Search for the cell housing the specified text and yield its [x, y] center coordinate. 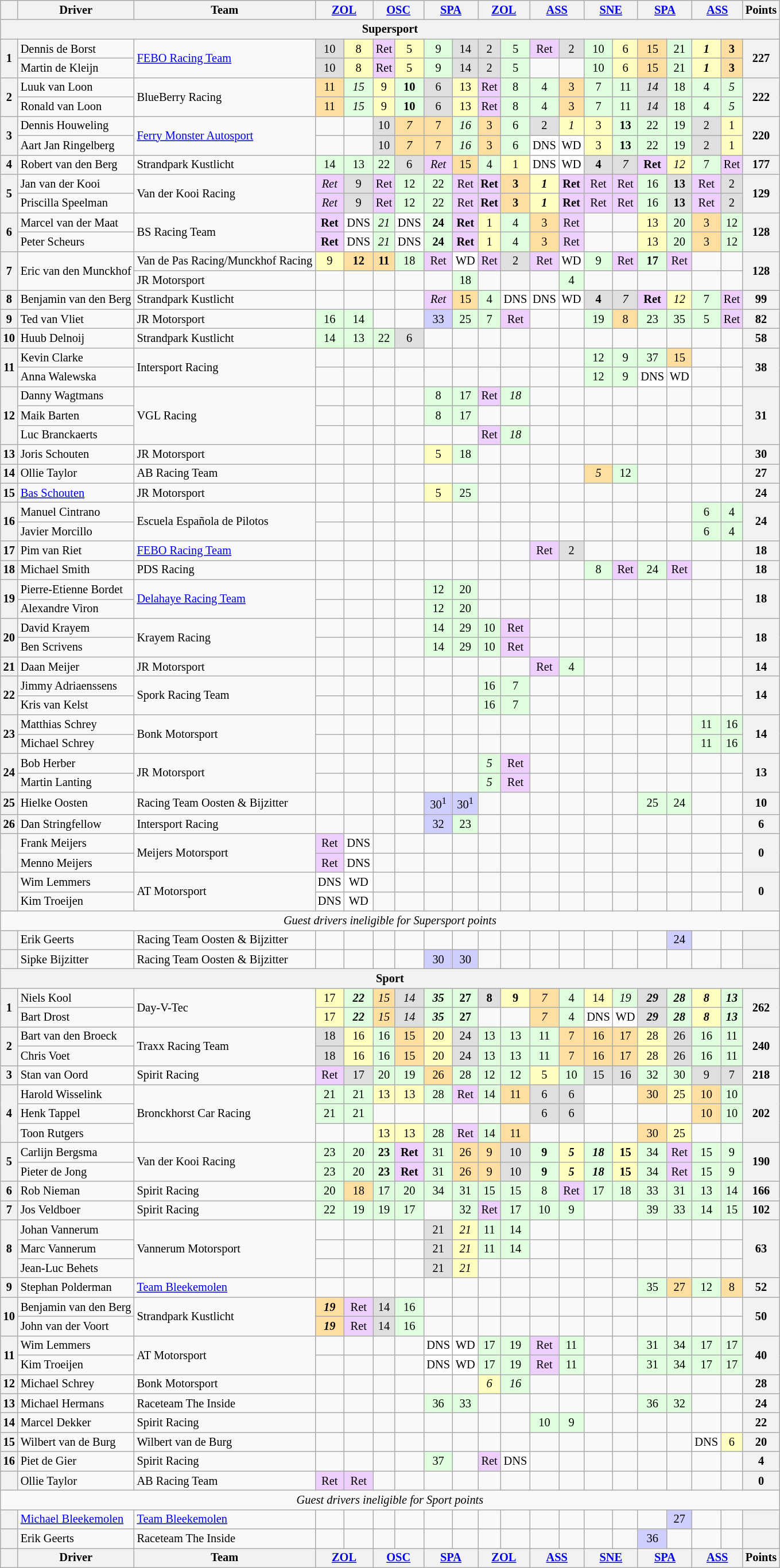
Bas Schouten [76, 493]
Vannerum Motorsport [225, 1248]
Van de Pas Racing/Munckhof Racing [225, 261]
227 [761, 59]
Alexandre Viron [76, 609]
Stephan Polderman [76, 1287]
Luuk van Loon [76, 87]
Pieter de Jong [76, 1172]
Eric van den Munckhof [76, 271]
Marcel Dekker [76, 1423]
Carlijn Bergsma [76, 1152]
Luc Branckaerts [76, 435]
Robert van den Berg [76, 165]
Guest drivers ineligible for Supersport points [390, 920]
PDS Racing [225, 570]
58 [761, 338]
Peter Scheurs [76, 242]
Anna Walewska [76, 377]
BlueBerry Racing [225, 96]
129 [761, 193]
220 [761, 135]
Martin Lanting [76, 783]
40 [761, 1355]
Ronald van Loon [76, 107]
Sipke Bijzitter [76, 959]
Kevin Clarke [76, 357]
Ted van Vliet [76, 319]
Jan van der Kooi [76, 184]
Jos Veldboer [76, 1210]
Jean-Luc Behets [76, 1268]
Priscilla Speelman [76, 203]
99 [761, 299]
BS Racing Team [225, 232]
102 [761, 1210]
Michael Smith [76, 570]
Krayem Racing [225, 637]
Frank Meijers [76, 843]
222 [761, 96]
Dan Stringfellow [76, 824]
Guest drivers ineligible for Sport points [390, 1500]
Manuel Cintrano [76, 512]
Javier Morcillo [76, 531]
Pierre-Etienne Bordet [76, 589]
Escuela Española de Pilotos [225, 521]
Johan Vannerum [76, 1230]
Rob Nieman [76, 1191]
177 [761, 165]
Meijers Motorsport [225, 853]
Michael Hermans [76, 1403]
Joris Schouten [76, 454]
39 [652, 1210]
Jimmy Adriaenssens [76, 686]
Huub Delnoij [76, 338]
Delahaye Racing Team [225, 599]
Sport [390, 978]
Supersport [390, 29]
Matthias Schrey [76, 725]
190 [761, 1161]
Niels Kool [76, 998]
Maik Barten [76, 415]
52 [761, 1287]
63 [761, 1248]
Traxx Racing Team [225, 1045]
Harold Wisselink [76, 1094]
Bronckhorst Car Racing [225, 1113]
Bart van den Broeck [76, 1036]
Marc Vannerum [76, 1249]
John van der Voort [76, 1326]
218 [761, 1075]
Marcel van der Maat [76, 223]
Aart Jan Ringelberg [76, 145]
Dennis de Borst [76, 49]
David Krayem [76, 628]
262 [761, 1007]
Spork Racing Team [225, 695]
Kris van Kelst [76, 705]
Ferry Monster Autosport [225, 135]
240 [761, 1045]
Daan Meijer [76, 667]
Pim van Riet [76, 551]
Martin de Kleijn [76, 68]
Dennis Houweling [76, 126]
82 [761, 319]
50 [761, 1316]
VGL Racing [225, 415]
Menno Meijers [76, 863]
Danny Wagtmans [76, 396]
Bart Drost [76, 1017]
Ben Scrivens [76, 647]
Michael Bleekemolen [76, 1519]
Toon Rutgers [76, 1133]
Day-V-Tec [225, 1007]
Chris Voet [76, 1056]
Henk Tappel [76, 1114]
Stan van Oord [76, 1075]
Hielke Oosten [76, 803]
166 [761, 1191]
Bob Herber [76, 763]
Piet de Gier [76, 1461]
38 [761, 367]
202 [761, 1113]
